Find where the given text appears and provide that cell's center as [x, y] coordinate. 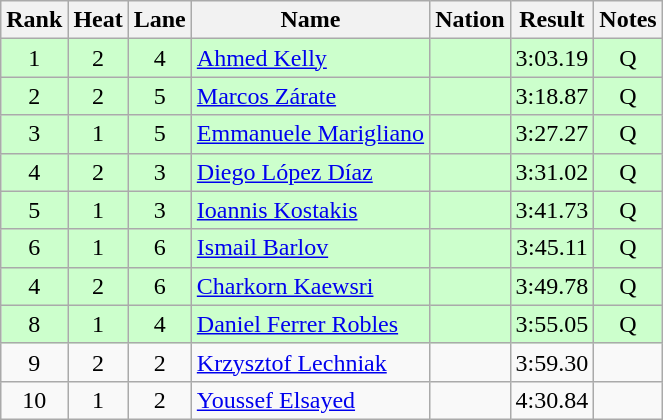
Ioannis Kostakis [310, 210]
Nation [470, 20]
Emmanuele Marigliano [310, 134]
Heat [98, 20]
Name [310, 20]
3:31.02 [552, 172]
3:45.11 [552, 248]
3:59.30 [552, 362]
3:27.27 [552, 134]
Youssef Elsayed [310, 400]
Marcos Zárate [310, 96]
Lane [160, 20]
3:49.78 [552, 286]
Diego López Díaz [310, 172]
Notes [628, 20]
Result [552, 20]
Rank [34, 20]
9 [34, 362]
8 [34, 324]
Ahmed Kelly [310, 58]
3:03.19 [552, 58]
Daniel Ferrer Robles [310, 324]
4:30.84 [552, 400]
10 [34, 400]
3:55.05 [552, 324]
Krzysztof Lechniak [310, 362]
3:18.87 [552, 96]
Ismail Barlov [310, 248]
3:41.73 [552, 210]
Charkorn Kaewsri [310, 286]
